Identify which cell holds the provided text, then report its [X, Y] central coordinate. 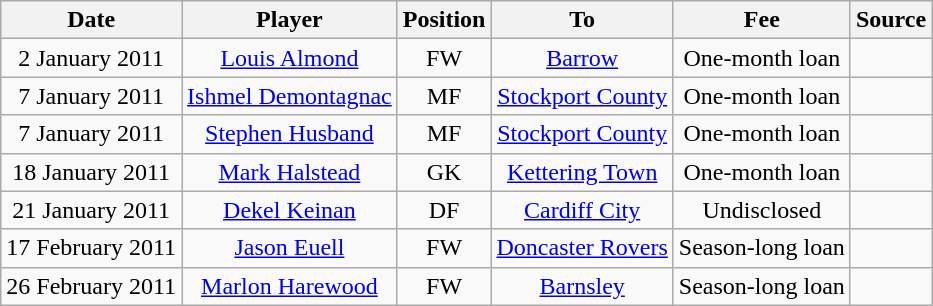
To [582, 20]
Marlon Harewood [290, 286]
Position [444, 20]
DF [444, 210]
18 January 2011 [92, 172]
Date [92, 20]
Dekel Keinan [290, 210]
2 January 2011 [92, 58]
Ishmel Demontagnac [290, 96]
Undisclosed [762, 210]
GK [444, 172]
Cardiff City [582, 210]
Louis Almond [290, 58]
21 January 2011 [92, 210]
Source [890, 20]
Doncaster Rovers [582, 248]
Kettering Town [582, 172]
26 February 2011 [92, 286]
Barrow [582, 58]
Fee [762, 20]
Barnsley [582, 286]
Player [290, 20]
Jason Euell [290, 248]
Stephen Husband [290, 134]
Mark Halstead [290, 172]
17 February 2011 [92, 248]
